Scan for the cell matching the given text and deliver its [X, Y] coordinate at center. 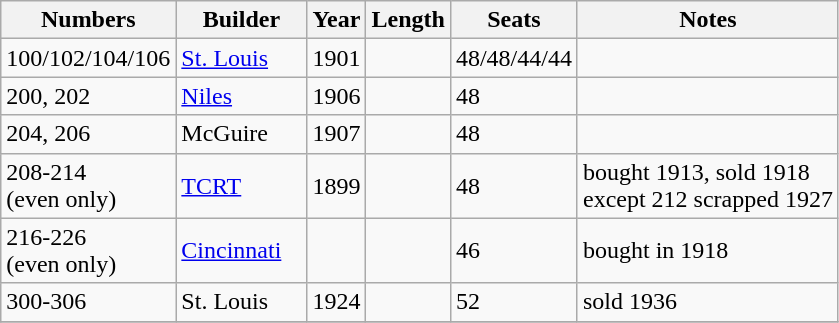
46 [514, 250]
bought 1913, sold 1918 except 212 scrapped 1927 [708, 186]
Numbers [88, 20]
Niles [242, 96]
Cincinnati [242, 250]
Notes [708, 20]
200, 202 [88, 96]
Year [336, 20]
1906 [336, 96]
Seats [514, 20]
1924 [336, 302]
TCRT [242, 186]
Length [408, 20]
52 [514, 302]
1899 [336, 186]
204, 206 [88, 134]
sold 1936 [708, 302]
Builder [242, 20]
bought in 1918 [708, 250]
48/48/44/44 [514, 58]
216-226 (even only) [88, 250]
300-306 [88, 302]
1901 [336, 58]
100/102/104/106 [88, 58]
1907 [336, 134]
208-214 (even only) [88, 186]
McGuire [242, 134]
